Search for the cell housing the specified text and yield its (X, Y) center coordinate. 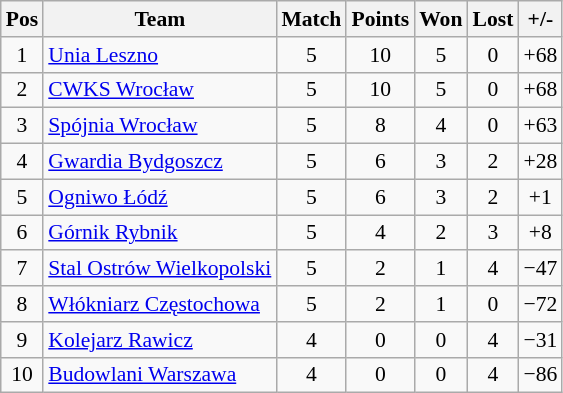
Górnik Rybnik (160, 233)
Won (440, 19)
+1 (540, 197)
Spójnia Wrocław (160, 126)
−86 (540, 375)
−47 (540, 269)
CWKS Wrocław (160, 90)
7 (22, 269)
+28 (540, 162)
9 (22, 340)
−72 (540, 304)
Unia Leszno (160, 55)
Gwardia Bydgoszcz (160, 162)
−31 (540, 340)
Points (380, 19)
Włókniarz Częstochowa (160, 304)
Pos (22, 19)
Stal Ostrów Wielkopolski (160, 269)
Budowlani Warszawa (160, 375)
Team (160, 19)
+63 (540, 126)
Ogniwo Łódź (160, 197)
Lost (492, 19)
Kolejarz Rawicz (160, 340)
+/- (540, 19)
Match (311, 19)
+8 (540, 233)
